Return the (X, Y) coordinate for the center point of the cell that contains the specified text.  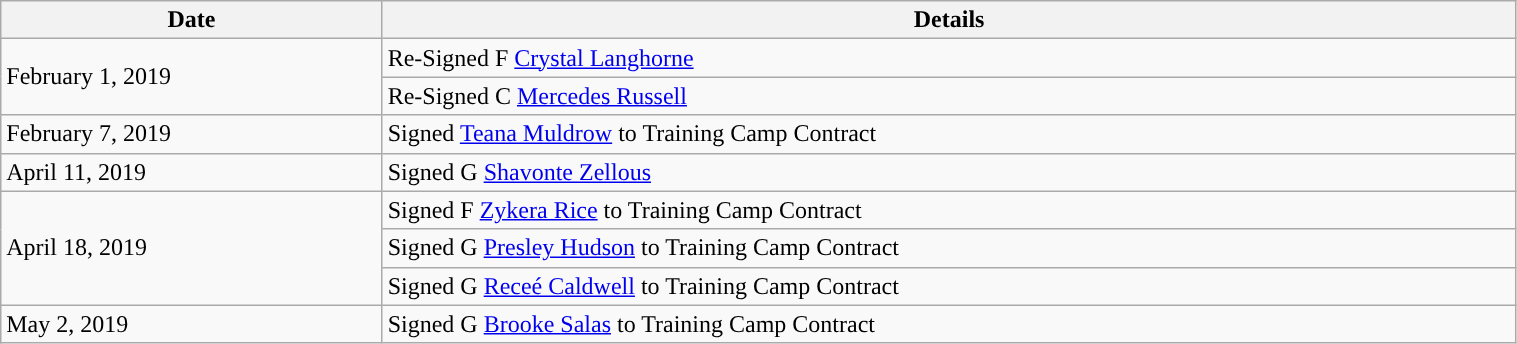
April 18, 2019 (192, 248)
April 11, 2019 (192, 172)
Details (949, 20)
Re-Signed F Crystal Langhorne (949, 58)
Signed G Receé Caldwell to Training Camp Contract (949, 286)
Signed G Shavonte Zellous (949, 172)
Date (192, 20)
Signed F Zykera Rice to Training Camp Contract (949, 210)
February 7, 2019 (192, 134)
May 2, 2019 (192, 324)
Signed G Presley Hudson to Training Camp Contract (949, 248)
Signed Teana Muldrow to Training Camp Contract (949, 134)
Re-Signed C Mercedes Russell (949, 96)
Signed G Brooke Salas to Training Camp Contract (949, 324)
February 1, 2019 (192, 77)
